Capture the cell that displays the provided text and extract its (x, y) central coordinate. 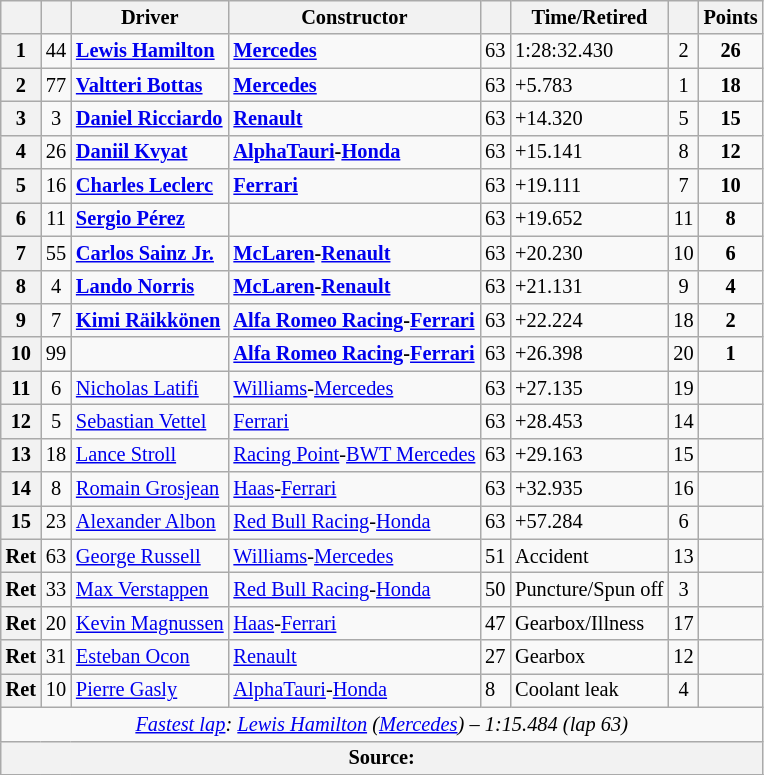
Kimi Räikkönen (150, 320)
Charles Leclerc (150, 186)
+15.141 (589, 152)
47 (495, 623)
Sebastian Vettel (150, 421)
+22.224 (589, 320)
Points (731, 17)
Fastest lap: Lewis Hamilton (Mercedes) – 1:15.484 (lap 63) (382, 724)
Lance Stroll (150, 455)
Gearbox (589, 657)
77 (56, 85)
Alexander Albon (150, 522)
44 (56, 51)
Daniil Kvyat (150, 152)
33 (56, 589)
+26.398 (589, 354)
Lando Norris (150, 287)
George Russell (150, 556)
Esteban Ocon (150, 657)
Constructor (355, 17)
23 (56, 522)
Racing Point-BWT Mercedes (355, 455)
Coolant leak (589, 690)
55 (56, 253)
Sergio Pérez (150, 219)
+29.163 (589, 455)
99 (56, 354)
Accident (589, 556)
Carlos Sainz Jr. (150, 253)
Daniel Ricciardo (150, 118)
27 (495, 657)
50 (495, 589)
Time/Retired (589, 17)
Valtteri Bottas (150, 85)
Puncture/Spun off (589, 589)
+5.783 (589, 85)
+19.652 (589, 219)
Source: (382, 758)
+20.230 (589, 253)
+21.131 (589, 287)
Kevin Magnussen (150, 623)
Nicholas Latifi (150, 388)
+32.935 (589, 489)
17 (684, 623)
+57.284 (589, 522)
Gearbox/Illness (589, 623)
1:28:32.430 (589, 51)
Pierre Gasly (150, 690)
Lewis Hamilton (150, 51)
+28.453 (589, 421)
+27.135 (589, 388)
+19.111 (589, 186)
Max Verstappen (150, 589)
31 (56, 657)
Romain Grosjean (150, 489)
Driver (150, 17)
51 (495, 556)
+14.320 (589, 118)
19 (684, 388)
